Provide the [X, Y] coordinate of the cell's center where the given text is located.  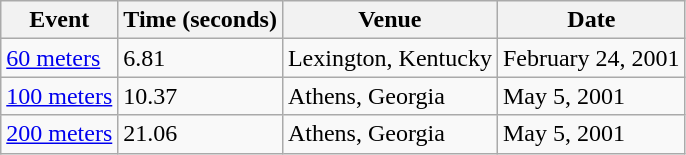
100 meters [60, 96]
21.06 [200, 134]
6.81 [200, 58]
February 24, 2001 [591, 58]
200 meters [60, 134]
Venue [390, 20]
60 meters [60, 58]
Event [60, 20]
Date [591, 20]
10.37 [200, 96]
Time (seconds) [200, 20]
Lexington, Kentucky [390, 58]
